Capture the cell that displays the provided text and extract its (x, y) central coordinate. 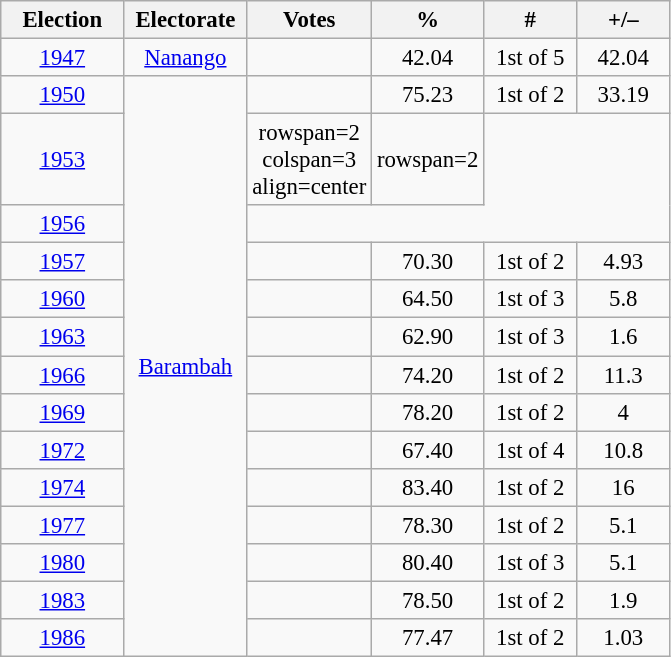
% (428, 20)
10.8 (624, 450)
1.03 (624, 638)
1957 (62, 262)
1960 (62, 299)
1st of 5 (530, 58)
16 (624, 487)
1980 (62, 563)
83.40 (428, 487)
Votes (310, 20)
1983 (62, 600)
# (530, 20)
75.23 (428, 95)
80.40 (428, 563)
67.40 (428, 450)
1977 (62, 525)
1969 (62, 412)
rowspan=2 (428, 160)
11.3 (624, 375)
78.30 (428, 525)
1986 (62, 638)
77.47 (428, 638)
78.20 (428, 412)
64.50 (428, 299)
1.9 (624, 600)
1950 (62, 95)
1.6 (624, 337)
4.93 (624, 262)
33.19 (624, 95)
1st of 4 (530, 450)
70.30 (428, 262)
1972 (62, 450)
5.8 (624, 299)
1966 (62, 375)
Barambah (186, 366)
1956 (62, 224)
62.90 (428, 337)
1953 (62, 160)
Nanango (186, 58)
rowspan=2 colspan=3 align=center (310, 160)
1974 (62, 487)
+/– (624, 20)
1947 (62, 58)
4 (624, 412)
1963 (62, 337)
Election (62, 20)
74.20 (428, 375)
78.50 (428, 600)
Electorate (186, 20)
